For the text-containing cell, return its midpoint in (x, y) coordinate format. 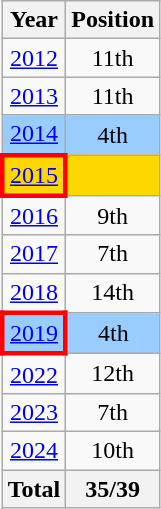
2013 (34, 96)
2024 (34, 450)
Position (113, 20)
2022 (34, 374)
9th (113, 216)
14th (113, 293)
2014 (34, 135)
2017 (34, 254)
Year (34, 20)
35/39 (113, 489)
2019 (34, 334)
Total (34, 489)
2015 (34, 174)
10th (113, 450)
2016 (34, 216)
2018 (34, 293)
12th (113, 374)
2012 (34, 58)
2023 (34, 412)
